Find where the given text appears and provide that cell's center as [x, y] coordinate. 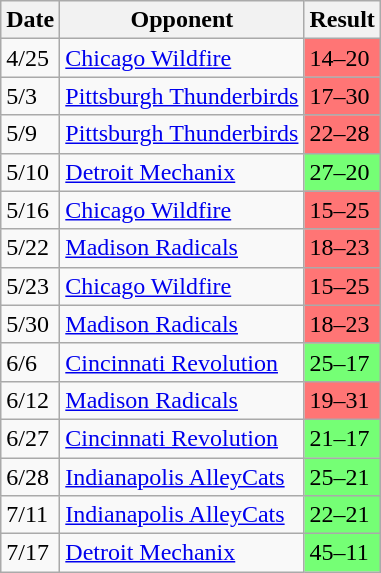
6/12 [30, 400]
6/27 [30, 438]
Opponent [182, 20]
Result [342, 20]
5/16 [30, 210]
5/22 [30, 248]
6/6 [30, 362]
4/25 [30, 58]
5/10 [30, 172]
21–17 [342, 438]
27–20 [342, 172]
5/23 [30, 286]
5/30 [30, 324]
19–31 [342, 400]
Date [30, 20]
6/28 [30, 477]
25–21 [342, 477]
5/9 [30, 134]
45–11 [342, 553]
7/17 [30, 553]
14–20 [342, 58]
7/11 [30, 515]
22–21 [342, 515]
17–30 [342, 96]
22–28 [342, 134]
25–17 [342, 362]
5/3 [30, 96]
